Search for the cell housing the specified text and yield its [x, y] center coordinate. 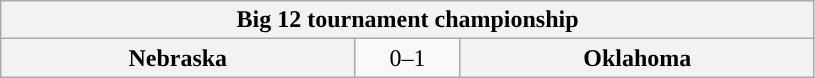
Oklahoma [637, 58]
Nebraska [178, 58]
Big 12 tournament championship [408, 20]
0–1 [408, 58]
